Detect which cell encompasses the target text, then output its (X, Y) center coordinate. 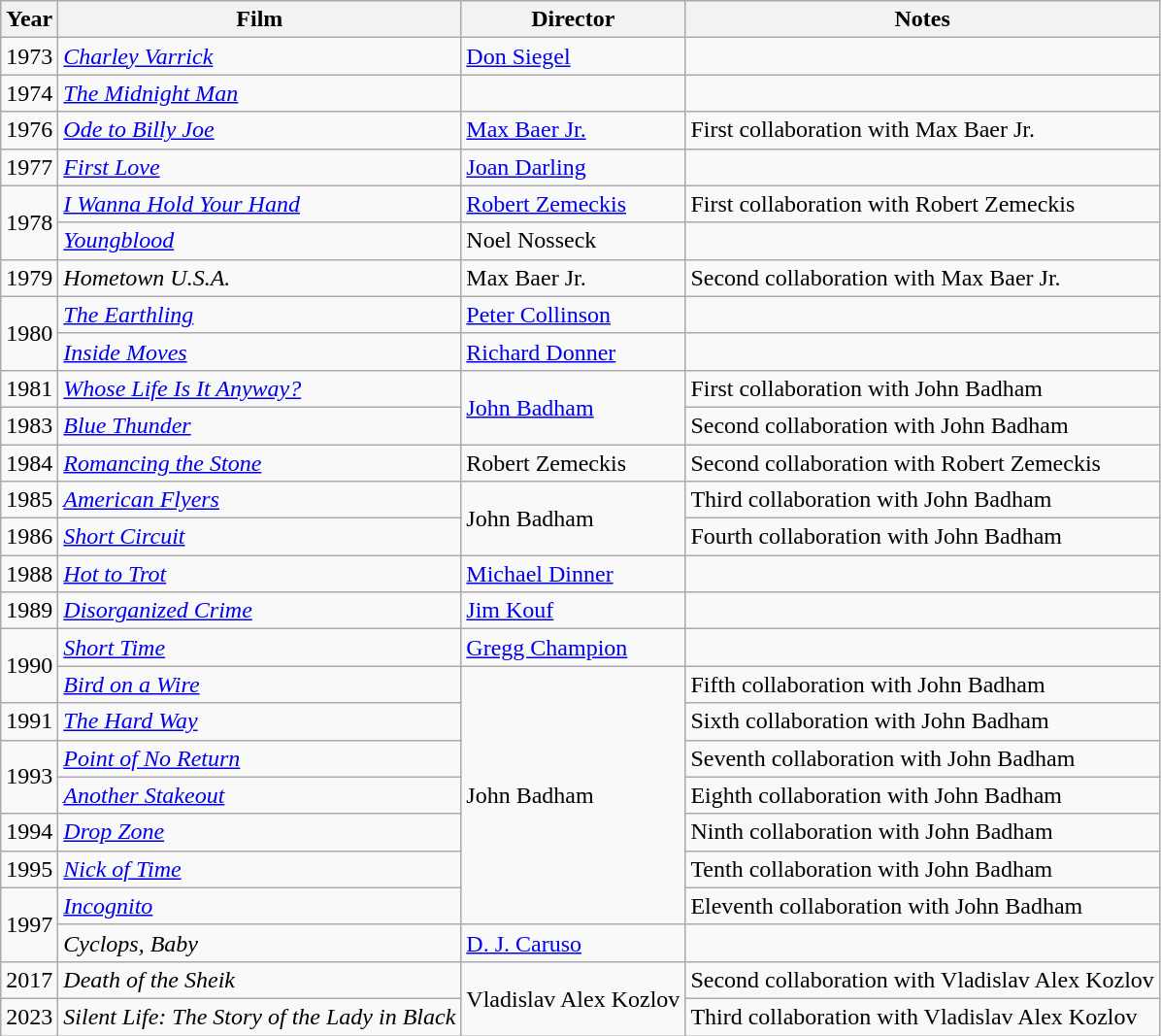
Charley Varrick (260, 56)
Director (573, 19)
Short Time (260, 648)
First collaboration with Robert Zemeckis (922, 204)
Third collaboration with Vladislav Alex Kozlov (922, 1017)
Nick of Time (260, 869)
D. J. Caruso (573, 943)
Second collaboration with John Badham (922, 425)
1991 (29, 721)
Notes (922, 19)
1985 (29, 500)
Drop Zone (260, 832)
Peter Collinson (573, 315)
1994 (29, 832)
First Love (260, 167)
2023 (29, 1017)
1978 (29, 222)
Disorganized Crime (260, 611)
1990 (29, 666)
Noel Nosseck (573, 241)
Another Stakeout (260, 795)
Richard Donner (573, 351)
First collaboration with John Badham (922, 388)
Seventh collaboration with John Badham (922, 758)
Hot to Trot (260, 574)
Gregg Champion (573, 648)
Film (260, 19)
1988 (29, 574)
Incognito (260, 906)
1981 (29, 388)
1974 (29, 93)
1976 (29, 130)
Second collaboration with Max Baer Jr. (922, 278)
The Hard Way (260, 721)
Year (29, 19)
Don Siegel (573, 56)
Youngblood (260, 241)
Jim Kouf (573, 611)
1983 (29, 425)
Tenth collaboration with John Badham (922, 869)
The Earthling (260, 315)
I Wanna Hold Your Hand (260, 204)
First collaboration with Max Baer Jr. (922, 130)
Joan Darling (573, 167)
Romancing the Stone (260, 463)
Whose Life Is It Anyway? (260, 388)
1979 (29, 278)
1986 (29, 537)
Vladislav Alex Kozlov (573, 998)
Point of No Return (260, 758)
1993 (29, 777)
Short Circuit (260, 537)
Second collaboration with Vladislav Alex Kozlov (922, 980)
Blue Thunder (260, 425)
Third collaboration with John Badham (922, 500)
Inside Moves (260, 351)
Ode to Billy Joe (260, 130)
1997 (29, 924)
American Flyers (260, 500)
The Midnight Man (260, 93)
Fifth collaboration with John Badham (922, 685)
Cyclops, Baby (260, 943)
Death of the Sheik (260, 980)
Sixth collaboration with John Badham (922, 721)
Fourth collaboration with John Badham (922, 537)
Ninth collaboration with John Badham (922, 832)
1977 (29, 167)
1973 (29, 56)
1989 (29, 611)
1995 (29, 869)
1984 (29, 463)
Second collaboration with Robert Zemeckis (922, 463)
Michael Dinner (573, 574)
Silent Life: The Story of the Lady in Black (260, 1017)
Eleventh collaboration with John Badham (922, 906)
2017 (29, 980)
1980 (29, 333)
Hometown U.S.A. (260, 278)
Bird on a Wire (260, 685)
Eighth collaboration with John Badham (922, 795)
